For the text-containing cell, return its midpoint in (X, Y) coordinate format. 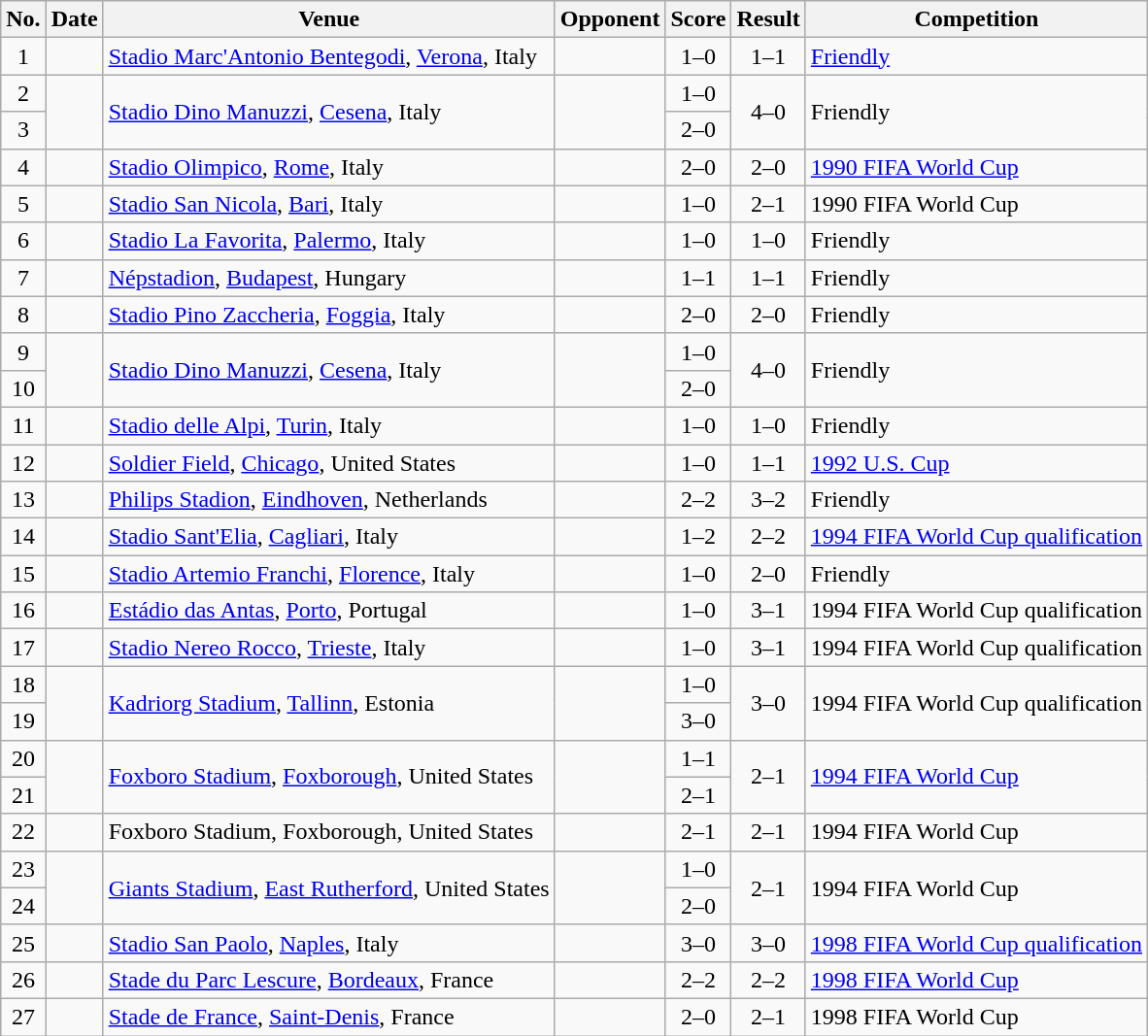
Stadio La Favorita, Palermo, Italy (328, 241)
Stade de France, Saint-Denis, France (328, 1017)
No. (23, 19)
Philips Stadion, Eindhoven, Netherlands (328, 500)
1 (23, 56)
27 (23, 1017)
21 (23, 795)
Stadio Olimpico, Rome, Italy (328, 167)
23 (23, 869)
Result (768, 19)
Stadio Nereo Rocco, Trieste, Italy (328, 648)
Stadio Sant'Elia, Cagliari, Italy (328, 537)
8 (23, 315)
Score (698, 19)
Giants Stadium, East Rutherford, United States (328, 887)
Stadio San Paolo, Naples, Italy (328, 943)
Soldier Field, Chicago, United States (328, 463)
24 (23, 906)
2 (23, 93)
Stade du Parc Lescure, Bordeaux, France (328, 980)
Stadio Marc'Antonio Bentegodi, Verona, Italy (328, 56)
12 (23, 463)
Kadriorg Stadium, Tallinn, Estonia (328, 703)
Venue (328, 19)
9 (23, 351)
11 (23, 425)
19 (23, 721)
Date (74, 19)
15 (23, 574)
10 (23, 388)
Stadio Artemio Franchi, Florence, Italy (328, 574)
4 (23, 167)
16 (23, 611)
Stadio delle Alpi, Turin, Italy (328, 425)
17 (23, 648)
20 (23, 758)
Népstadion, Budapest, Hungary (328, 278)
18 (23, 685)
Stadio San Nicola, Bari, Italy (328, 204)
Competition (976, 19)
3 (23, 130)
5 (23, 204)
14 (23, 537)
Opponent (610, 19)
22 (23, 832)
1992 U.S. Cup (976, 463)
Estádio das Antas, Porto, Portugal (328, 611)
3–2 (768, 500)
25 (23, 943)
13 (23, 500)
Stadio Pino Zaccheria, Foggia, Italy (328, 315)
6 (23, 241)
7 (23, 278)
1998 FIFA World Cup qualification (976, 943)
26 (23, 980)
1–2 (698, 537)
